Output the [X, Y] coordinate of the center of the cell containing the given text.  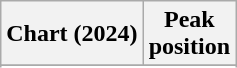
Chart (2024) [72, 34]
Peakposition [189, 34]
